Return the [X, Y] coordinate for the center point of the cell that contains the specified text.  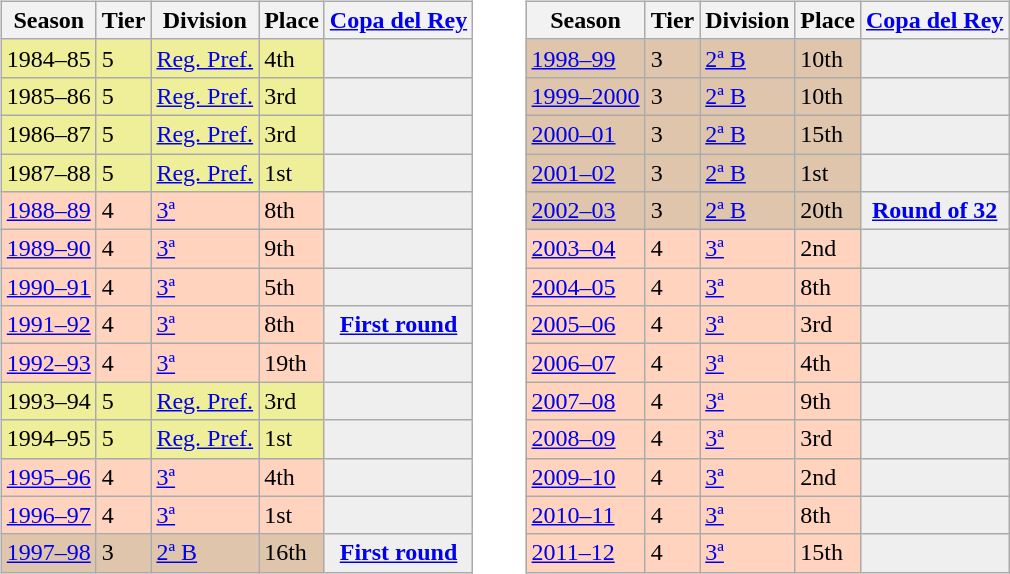
1992–93 [48, 363]
1984–85 [48, 58]
1996–97 [48, 515]
16th [292, 553]
2009–10 [586, 477]
1987–88 [48, 173]
1989–90 [48, 249]
5th [292, 287]
2003–04 [586, 249]
2004–05 [586, 287]
2002–03 [586, 211]
1990–91 [48, 287]
2010–11 [586, 515]
1986–87 [48, 134]
19th [292, 363]
2011–12 [586, 553]
2008–09 [586, 439]
1988–89 [48, 211]
20th [828, 211]
Round of 32 [934, 211]
1985–86 [48, 96]
2001–02 [586, 173]
1997–98 [48, 553]
2006–07 [586, 363]
1993–94 [48, 401]
1994–95 [48, 439]
1999–2000 [586, 96]
1998–99 [586, 58]
1991–92 [48, 325]
2005–06 [586, 325]
1995–96 [48, 477]
2007–08 [586, 401]
2000–01 [586, 134]
